Return (x, y) of the center of cell containing provided text 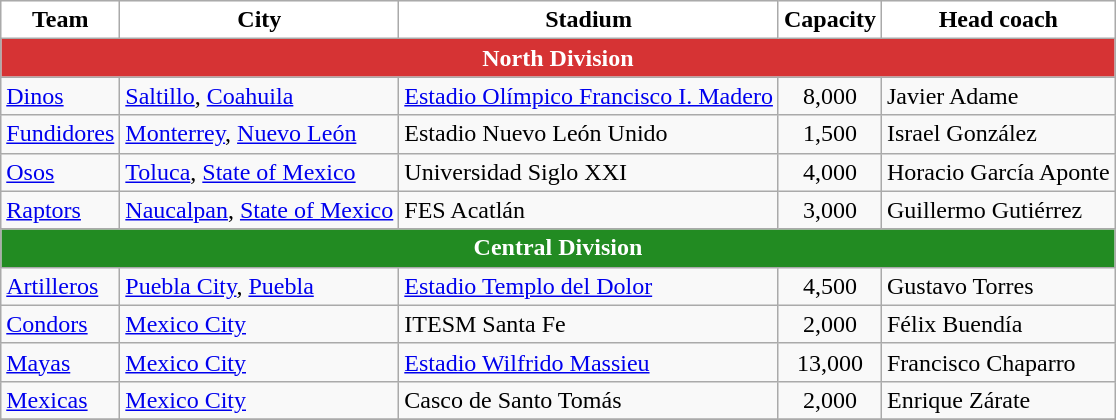
Estadio Olímpico Francisco I. Madero (589, 96)
FES Acatlán (589, 210)
8,000 (830, 96)
North Division (558, 58)
City (260, 20)
Dinos (60, 96)
Central Division (558, 248)
Saltillo, Coahuila (260, 96)
Estadio Wilfrido Massieu (589, 362)
Artilleros (60, 286)
Monterrey, Nuevo León (260, 134)
Puebla City, Puebla (260, 286)
Fundidores (60, 134)
Toluca, State of Mexico (260, 172)
Osos (60, 172)
ITESM Santa Fe (589, 324)
Félix Buendía (998, 324)
Estadio Templo del Dolor (589, 286)
3,000 (830, 210)
Enrique Zárate (998, 400)
Stadium (589, 20)
Condors (60, 324)
Gustavo Torres (998, 286)
Estadio Nuevo León Unido (589, 134)
13,000 (830, 362)
Javier Adame (998, 96)
Universidad Siglo XXI (589, 172)
Guillermo Gutiérrez (998, 210)
Mexicas (60, 400)
Mayas (60, 362)
4,000 (830, 172)
Head coach (998, 20)
4,500 (830, 286)
Naucalpan, State of Mexico (260, 210)
Israel González (998, 134)
Raptors (60, 210)
Horacio García Aponte (998, 172)
Capacity (830, 20)
Team (60, 20)
1,500 (830, 134)
Francisco Chaparro (998, 362)
Casco de Santo Tomás (589, 400)
